Scan for the cell matching the given text and deliver its (x, y) coordinate at center. 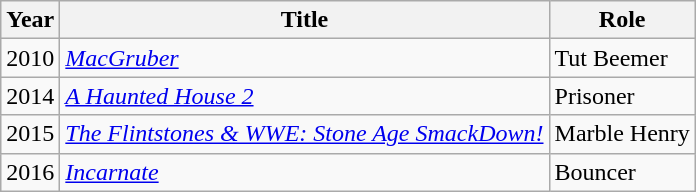
A Haunted House 2 (304, 96)
The Flintstones & WWE: Stone Age SmackDown! (304, 134)
Prisoner (622, 96)
2014 (30, 96)
Marble Henry (622, 134)
MacGruber (304, 58)
Title (304, 20)
Incarnate (304, 172)
2015 (30, 134)
Bouncer (622, 172)
2010 (30, 58)
Tut Beemer (622, 58)
2016 (30, 172)
Role (622, 20)
Year (30, 20)
